For the text-containing cell, return its midpoint in [X, Y] coordinate format. 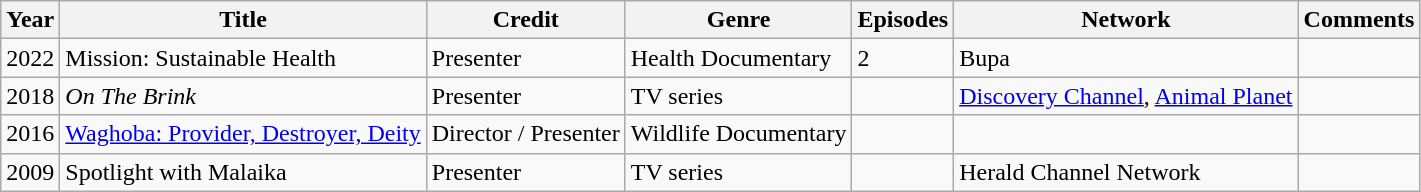
2016 [30, 134]
Discovery Channel, Animal Planet [1126, 96]
Title [243, 20]
2022 [30, 58]
2018 [30, 96]
2 [903, 58]
On The Brink [243, 96]
Episodes [903, 20]
Director / Presenter [526, 134]
Spotlight with Malaika [243, 172]
Herald Channel Network [1126, 172]
Bupa [1126, 58]
Network [1126, 20]
Genre [738, 20]
Health Documentary [738, 58]
Credit [526, 20]
Waghoba: Provider, Destroyer, Deity [243, 134]
2009 [30, 172]
Year [30, 20]
Comments [1359, 20]
Mission: Sustainable Health [243, 58]
Wildlife Documentary [738, 134]
